Identify which cell holds the provided text, then report its [X, Y] central coordinate. 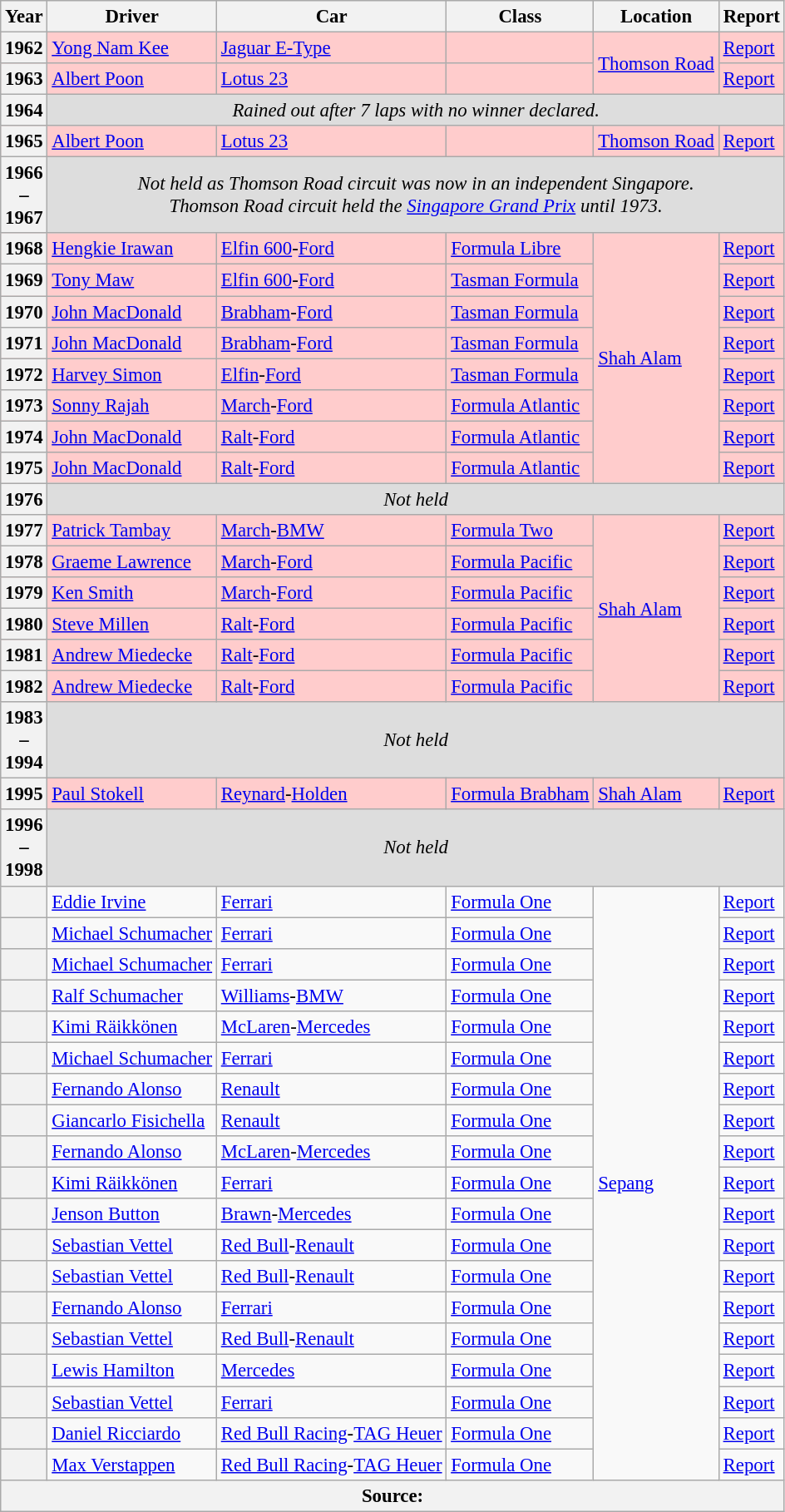
Harvey Simon [132, 374]
Tony Maw [132, 280]
Mercedes [331, 1371]
1965 [24, 141]
1982 [24, 687]
Brawn-Mercedes [331, 1214]
Elfin-Ford [331, 374]
1963 [24, 79]
Reynard-Holden [331, 794]
1978 [24, 561]
Paul Stokell [132, 794]
1980 [24, 625]
1979 [24, 593]
Sonny Rajah [132, 405]
Sepang [656, 1183]
Driver [132, 17]
Rained out after 7 laps with no winner declared. [416, 111]
Graeme Lawrence [132, 561]
Eddie Irvine [132, 902]
Year [24, 17]
Max Verstappen [132, 1465]
1970 [24, 312]
Giancarlo Fisichella [132, 1120]
Steve Millen [132, 625]
Not held as Thomson Road circuit was now in an independent Singapore.Thomson Road circuit held the Singapore Grand Prix until 1973. [416, 195]
Car [331, 17]
Lewis Hamilton [132, 1371]
1996–1998 [24, 848]
1977 [24, 531]
1962 [24, 48]
Class [521, 17]
Source: [392, 1495]
1973 [24, 405]
1964 [24, 111]
Ralf Schumacher [132, 996]
Patrick Tambay [132, 531]
Williams-BMW [331, 996]
1974 [24, 437]
Ken Smith [132, 593]
1981 [24, 655]
March-BMW [331, 531]
Hengkie Irawan [132, 249]
1975 [24, 468]
1983–1994 [24, 740]
Jaguar E-Type [331, 48]
Jenson Button [132, 1214]
Daniel Ricciardo [132, 1433]
1969 [24, 280]
1972 [24, 374]
1976 [24, 499]
1971 [24, 343]
Formula Libre [521, 249]
1968 [24, 249]
Yong Nam Kee [132, 48]
Formula Two [521, 531]
Location [656, 17]
Formula Brabham [521, 794]
1995 [24, 794]
1966–1967 [24, 195]
